Determine the (X, Y) coordinate at the center of the cell enclosing the given text.  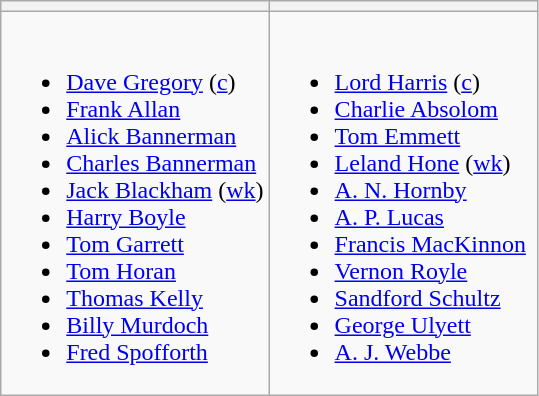
Dave Gregory (c)Frank AllanAlick BannermanCharles BannermanJack Blackham (wk)Harry BoyleTom GarrettTom HoranThomas KellyBilly MurdochFred Spofforth (135, 204)
Lord Harris (c)Charlie AbsolomTom EmmettLeland Hone (wk)A. N. HornbyA. P. LucasFrancis MacKinnonVernon RoyleSandford SchultzGeorge UlyettA. J. Webbe (403, 204)
